Capture the cell that displays the provided text and extract its [x, y] central coordinate. 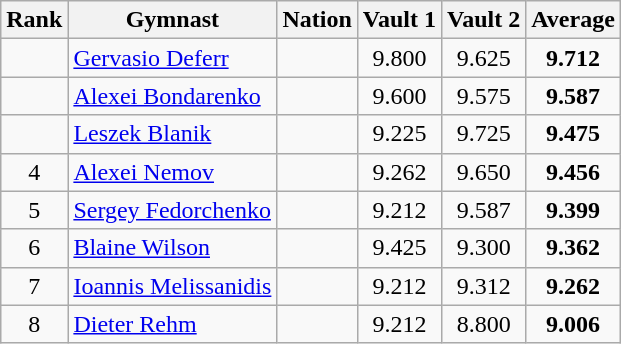
Vault 2 [484, 20]
Alexei Bondarenko [172, 96]
5 [34, 210]
9.225 [399, 134]
Leszek Blanik [172, 134]
9.425 [399, 248]
9.399 [574, 210]
9.625 [484, 58]
Dieter Rehm [172, 324]
Gervasio Deferr [172, 58]
9.800 [399, 58]
9.575 [484, 96]
6 [34, 248]
8 [34, 324]
9.362 [574, 248]
9.006 [574, 324]
9.300 [484, 248]
Gymnast [172, 20]
Sergey Fedorchenko [172, 210]
Blaine Wilson [172, 248]
9.312 [484, 286]
9.650 [484, 172]
4 [34, 172]
Vault 1 [399, 20]
Rank [34, 20]
9.725 [484, 134]
Ioannis Melissanidis [172, 286]
7 [34, 286]
9.600 [399, 96]
Alexei Nemov [172, 172]
9.475 [574, 134]
8.800 [484, 324]
Average [574, 20]
9.456 [574, 172]
Nation [317, 20]
9.712 [574, 58]
